Determine the (x, y) coordinate at the center of the cell enclosing the given text.  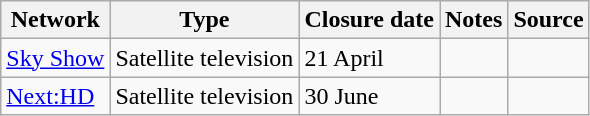
Next:HD (56, 96)
30 June (370, 96)
Sky Show (56, 58)
21 April (370, 58)
Notes (474, 20)
Source (548, 20)
Closure date (370, 20)
Type (204, 20)
Network (56, 20)
